Output the (x, y) coordinate of the center of the cell containing the given text.  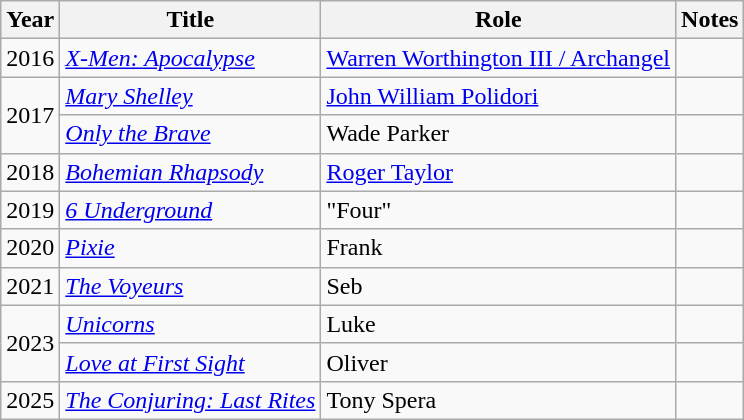
Warren Worthington III / Archangel (498, 58)
Frank (498, 248)
Title (190, 20)
Oliver (498, 362)
Pixie (190, 248)
Unicorns (190, 324)
2019 (30, 210)
2021 (30, 286)
Tony Spera (498, 400)
Love at First Sight (190, 362)
Bohemian Rhapsody (190, 172)
2025 (30, 400)
Roger Taylor (498, 172)
Only the Brave (190, 134)
6 Underground (190, 210)
2020 (30, 248)
"Four" (498, 210)
Mary Shelley (190, 96)
Luke (498, 324)
2023 (30, 343)
John William Polidori (498, 96)
2016 (30, 58)
Role (498, 20)
The Conjuring: Last Rites (190, 400)
Year (30, 20)
2018 (30, 172)
Notes (710, 20)
X-Men: Apocalypse (190, 58)
2017 (30, 115)
Wade Parker (498, 134)
The Voyeurs (190, 286)
Seb (498, 286)
